Return the [X, Y] coordinate for the center point of the cell that contains the specified text.  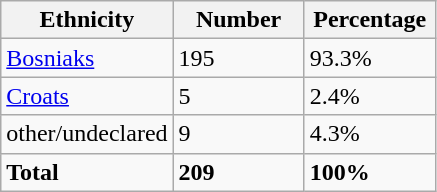
Croats [87, 96]
209 [238, 172]
Ethnicity [87, 20]
2.4% [370, 96]
4.3% [370, 134]
Percentage [370, 20]
93.3% [370, 58]
5 [238, 96]
other/undeclared [87, 134]
Total [87, 172]
195 [238, 58]
9 [238, 134]
Number [238, 20]
100% [370, 172]
Bosniaks [87, 58]
